Pinpoint the cell where the given text exists, returning its [X, Y] midpoint coordinate. 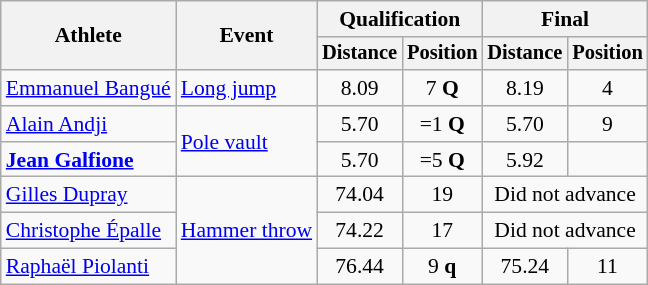
Raphaël Piolanti [88, 267]
Athlete [88, 36]
Event [246, 36]
4 [607, 88]
9 [607, 124]
=5 Q [442, 160]
8.19 [524, 88]
7 Q [442, 88]
Long jump [246, 88]
5.92 [524, 160]
19 [442, 195]
74.04 [360, 195]
75.24 [524, 267]
Hammer throw [246, 230]
Gilles Dupray [88, 195]
11 [607, 267]
8.09 [360, 88]
Alain Andji [88, 124]
Pole vault [246, 142]
Jean Galfione [88, 160]
76.44 [360, 267]
17 [442, 231]
9 q [442, 267]
74.22 [360, 231]
=1 Q [442, 124]
Qualification [400, 19]
Christophe Épalle [88, 231]
Final [564, 19]
Emmanuel Bangué [88, 88]
